Capture the cell that displays the provided text and extract its (X, Y) central coordinate. 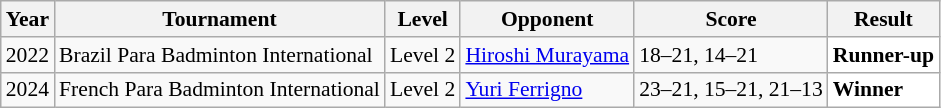
2024 (28, 90)
Yuri Ferrigno (547, 90)
Brazil Para Badminton International (220, 55)
18–21, 14–21 (731, 55)
Level (422, 19)
Year (28, 19)
Hiroshi Murayama (547, 55)
Result (884, 19)
2022 (28, 55)
Winner (884, 90)
French Para Badminton International (220, 90)
Opponent (547, 19)
Runner-up (884, 55)
Score (731, 19)
23–21, 15–21, 21–13 (731, 90)
Tournament (220, 19)
